Capture the cell that displays the provided text and extract its (X, Y) central coordinate. 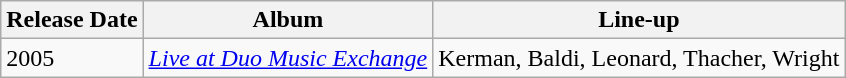
Release Date (72, 20)
Line-up (639, 20)
Kerman, Baldi, Leonard, Thacher, Wright (639, 58)
Album (288, 20)
2005 (72, 58)
Live at Duo Music Exchange (288, 58)
